Return the (x, y) coordinate for the center point of the cell that contains the specified text.  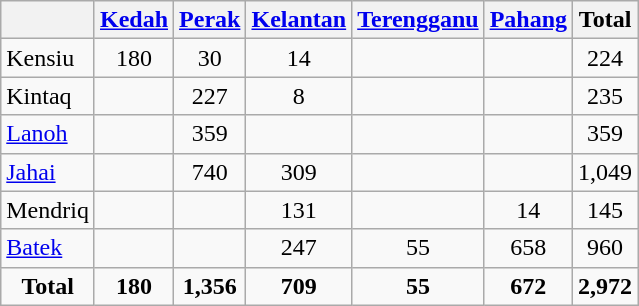
658 (528, 248)
Perak (210, 20)
Terengganu (418, 20)
Batek (48, 248)
2,972 (606, 286)
1,049 (606, 172)
8 (299, 96)
Kintaq (48, 96)
Kensiu (48, 58)
227 (210, 96)
Kedah (134, 20)
Lanoh (48, 134)
247 (299, 248)
1,356 (210, 286)
960 (606, 248)
Pahang (528, 20)
Kelantan (299, 20)
224 (606, 58)
Jahai (48, 172)
131 (299, 210)
Mendriq (48, 210)
672 (528, 286)
740 (210, 172)
235 (606, 96)
145 (606, 210)
709 (299, 286)
30 (210, 58)
309 (299, 172)
